Find where the given text appears and provide that cell's center as [x, y] coordinate. 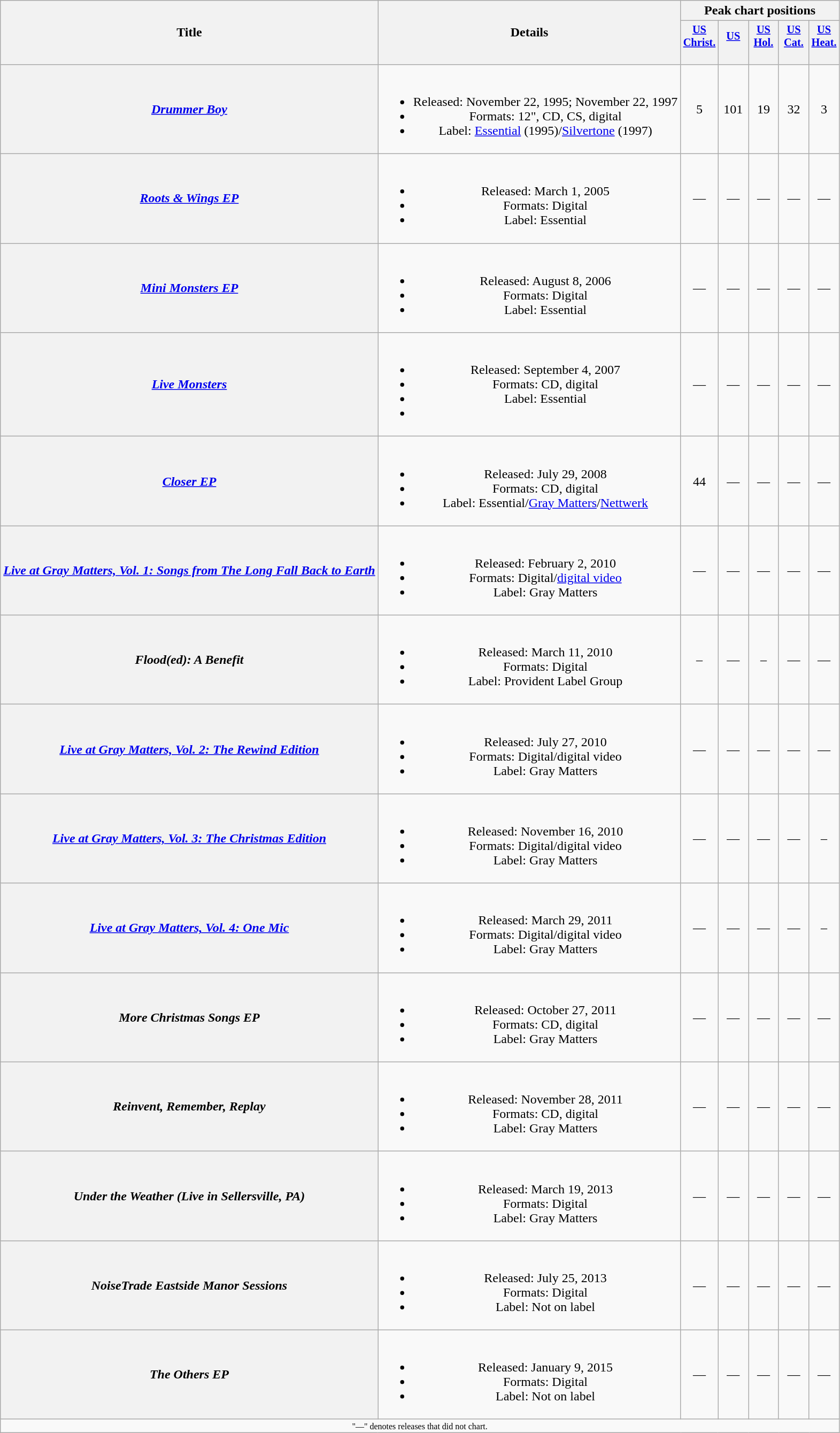
Released: July 25, 2013Formats: DigitalLabel: Not on label [529, 1285]
19 [764, 109]
USCat. [793, 43]
More Christmas Songs EP [189, 1017]
Released: March 11, 2010Formats: DigitalLabel: Provident Label Group [529, 660]
Released: October 27, 2011Formats: CD, digitalLabel: Gray Matters [529, 1017]
Released: March 19, 2013Formats: DigitalLabel: Gray Matters [529, 1196]
NoiseTrade Eastside Manor Sessions [189, 1285]
3 [824, 109]
"—" denotes releases that did not chart. [420, 1426]
US [734, 43]
5 [699, 109]
Mini Monsters EP [189, 288]
Released: March 29, 2011Formats: Digital/digital videoLabel: Gray Matters [529, 928]
Released: February 2, 2010Formats: Digital/digital videoLabel: Gray Matters [529, 570]
Live Monsters [189, 385]
Title [189, 33]
Reinvent, Remember, Replay [189, 1106]
Drummer Boy [189, 109]
The Others EP [189, 1375]
Released: November 28, 2011Formats: CD, digitalLabel: Gray Matters [529, 1106]
Released: July 27, 2010Formats: Digital/digital videoLabel: Gray Matters [529, 749]
USChrist. [699, 43]
Live at Gray Matters, Vol. 2: The Rewind Edition [189, 749]
Released: January 9, 2015Formats: DigitalLabel: Not on label [529, 1375]
Live at Gray Matters, Vol. 4: One Mic [189, 928]
Peak chart positions [760, 11]
Closer EP [189, 481]
Under the Weather (Live in Sellersville, PA) [189, 1196]
Roots & Wings EP [189, 199]
Released: November 16, 2010Formats: Digital/digital videoLabel: Gray Matters [529, 839]
Live at Gray Matters, Vol. 3: The Christmas Edition [189, 839]
Released: November 22, 1995; November 22, 1997Formats: 12", CD, CS, digitalLabel: Essential (1995)/Silvertone (1997) [529, 109]
Released: August 8, 2006Formats: DigitalLabel: Essential [529, 288]
Released: March 1, 2005Formats: DigitalLabel: Essential [529, 199]
Released: July 29, 2008Formats: CD, digitalLabel: Essential/Gray Matters/Nettwerk [529, 481]
USHeat. [824, 43]
USHol. [764, 43]
Released: September 4, 2007Formats: CD, digitalLabel: Essential [529, 385]
Flood(ed): A Benefit [189, 660]
Details [529, 33]
101 [734, 109]
44 [699, 481]
Live at Gray Matters, Vol. 1: Songs from The Long Fall Back to Earth [189, 570]
32 [793, 109]
